Extract the [x, y] coordinate from the center of the cell holding the provided text.  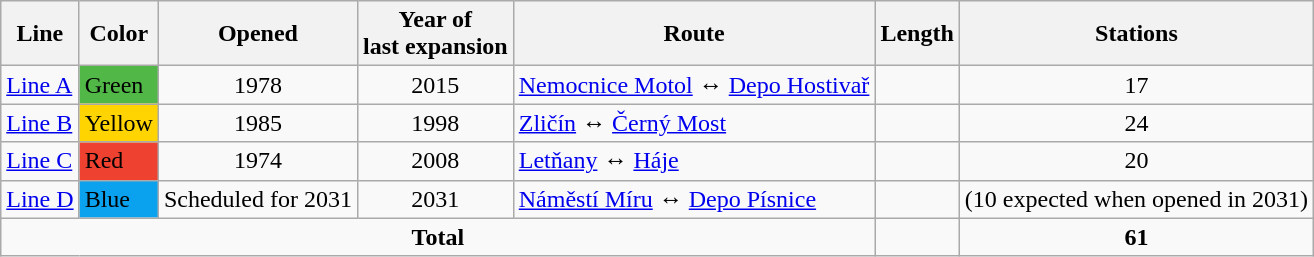
Line C [40, 161]
1985 [258, 123]
2031 [435, 199]
Red [118, 161]
Line B [40, 123]
1998 [435, 123]
Opened [258, 34]
Nemocnice Motol ↔ Depo Hostivař [694, 85]
24 [1136, 123]
Total [438, 237]
2015 [435, 85]
Line [40, 34]
Line A [40, 85]
Scheduled for 2031 [258, 199]
Letňany ↔ Háje [694, 161]
Green [118, 85]
(10 expected when opened in 2031) [1136, 199]
Route [694, 34]
Year oflast expansion [435, 34]
Stations [1136, 34]
2008 [435, 161]
Line D [40, 199]
Yellow [118, 123]
1978 [258, 85]
20 [1136, 161]
Color [118, 34]
17 [1136, 85]
Zličín ↔ Černý Most [694, 123]
61 [1136, 237]
Length [917, 34]
Blue [118, 199]
1974 [258, 161]
Náměstí Míru ↔ Depo Písnice [694, 199]
